Output the [x, y] coordinate of the center of the cell containing the given text.  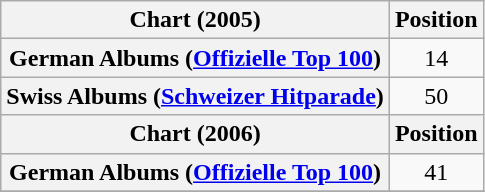
Chart (2005) [196, 20]
Chart (2006) [196, 134]
14 [436, 58]
50 [436, 96]
41 [436, 172]
Swiss Albums (Schweizer Hitparade) [196, 96]
